Identify which cell holds the provided text, then report its [x, y] central coordinate. 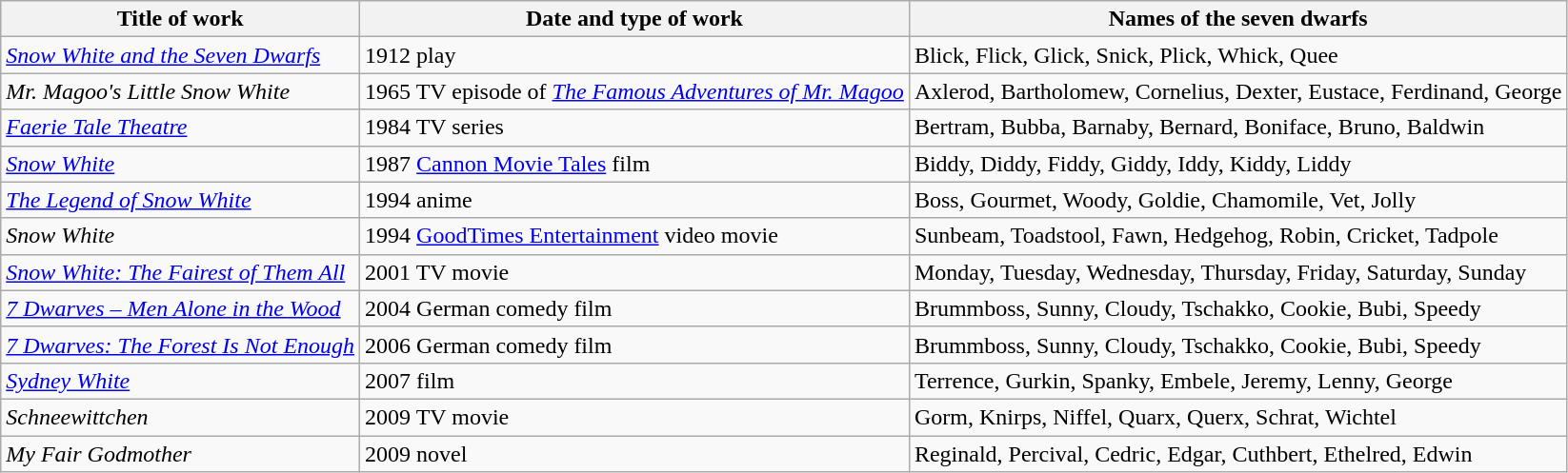
Mr. Magoo's Little Snow White [181, 91]
Date and type of work [634, 19]
7 Dwarves – Men Alone in the Wood [181, 308]
Axlerod, Bartholomew, Cornelius, Dexter, Eustace, Ferdinand, George [1238, 91]
2004 German comedy film [634, 308]
2009 novel [634, 454]
Boss, Gourmet, Woody, Goldie, Chamomile, Vet, Jolly [1238, 200]
Schneewittchen [181, 417]
1987 Cannon Movie Tales film [634, 164]
My Fair Godmother [181, 454]
Terrence, Gurkin, Spanky, Embele, Jeremy, Lenny, George [1238, 381]
2009 TV movie [634, 417]
Snow White and the Seven Dwarfs [181, 55]
Names of the seven dwarfs [1238, 19]
1965 TV episode of The Famous Adventures of Mr. Magoo [634, 91]
1994 anime [634, 200]
Sydney White [181, 381]
Blick, Flick, Glick, Snick, Plick, Whick, Quee [1238, 55]
The Legend of Snow White [181, 200]
Monday, Tuesday, Wednesday, Thursday, Friday, Saturday, Sunday [1238, 272]
7 Dwarves: The Forest Is Not Enough [181, 345]
1994 GoodTimes Entertainment video movie [634, 236]
Biddy, Diddy, Fiddy, Giddy, Iddy, Kiddy, Liddy [1238, 164]
Title of work [181, 19]
Bertram, Bubba, Barnaby, Bernard, Boniface, Bruno, Baldwin [1238, 128]
1912 play [634, 55]
2007 film [634, 381]
Snow White: The Fairest of Them All [181, 272]
2006 German comedy film [634, 345]
Gorm, Knirps, Niffel, Quarx, Querx, Schrat, Wichtel [1238, 417]
2001 TV movie [634, 272]
Reginald, Percival, Cedric, Edgar, Cuthbert, Ethelred, Edwin [1238, 454]
1984 TV series [634, 128]
Sunbeam, Toadstool, Fawn, Hedgehog, Robin, Cricket, Tadpole [1238, 236]
Faerie Tale Theatre [181, 128]
